Return the (X, Y) coordinate for the center point of the cell that contains the specified text.  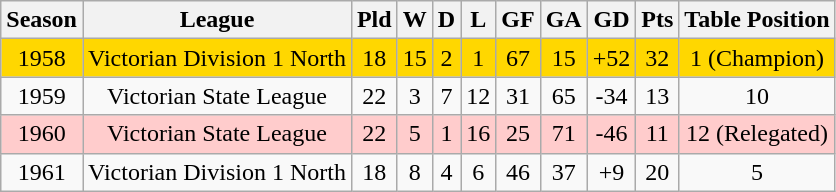
GD (612, 20)
12 (Relegated) (757, 134)
W (414, 20)
-34 (612, 96)
L (478, 20)
Table Position (757, 20)
+9 (612, 172)
D (446, 20)
1959 (42, 96)
37 (564, 172)
1960 (42, 134)
1958 (42, 58)
+52 (612, 58)
13 (658, 96)
32 (658, 58)
67 (518, 58)
Pts (658, 20)
-46 (612, 134)
GF (518, 20)
46 (518, 172)
1961 (42, 172)
16 (478, 134)
71 (564, 134)
GA (564, 20)
7 (446, 96)
2 (446, 58)
League (216, 20)
Season (42, 20)
11 (658, 134)
8 (414, 172)
12 (478, 96)
10 (757, 96)
3 (414, 96)
4 (446, 172)
Pld (374, 20)
1 (Champion) (757, 58)
25 (518, 134)
31 (518, 96)
65 (564, 96)
20 (658, 172)
6 (478, 172)
